Locate the cell with the specified text and output its (X, Y) center coordinate. 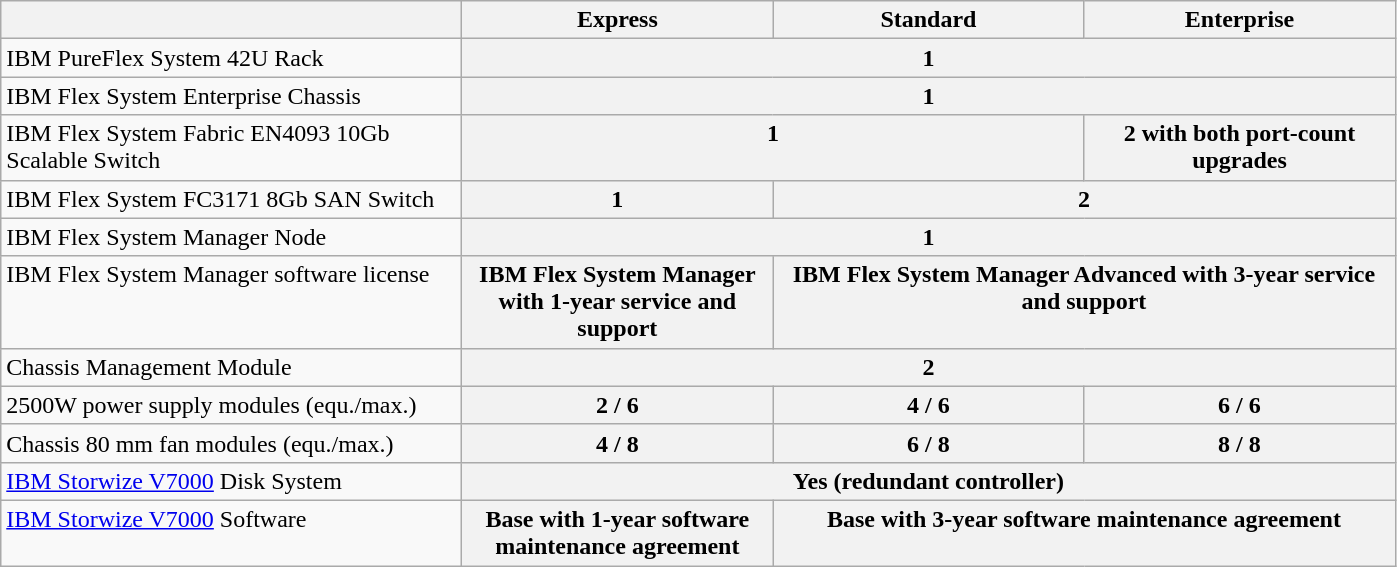
2 with both port-count upgrades (1240, 148)
Express (618, 20)
2 / 6 (618, 405)
6 / 8 (928, 443)
8 / 8 (1240, 443)
Yes (redundant controller) (928, 481)
IBM Flex System Manager with 1-year service and support (618, 302)
IBM PureFlex System 42U Rack (232, 58)
Base with 3-year software maintenance agreement (1084, 532)
6 / 6 (1240, 405)
IBM Storwize V7000 Software (232, 532)
IBM Flex System Fabric EN4093 10Gb Scalable Switch (232, 148)
Chassis 80 mm fan modules (equ./max.) (232, 443)
2500W power supply modules (equ./max.) (232, 405)
Base with 1-year software maintenance agreement (618, 532)
IBM Storwize V7000 Disk System (232, 481)
IBM Flex System Manager Node (232, 237)
IBM Flex System FC3171 8Gb SAN Switch (232, 199)
4 / 6 (928, 405)
IBM Flex System Manager software license (232, 302)
Standard (928, 20)
Enterprise (1240, 20)
IBM Flex System Enterprise Chassis (232, 96)
4 / 8 (618, 443)
Chassis Management Module (232, 367)
IBM Flex System Manager Advanced with 3-year service and support (1084, 302)
